Search for the cell housing the specified text and yield its [X, Y] center coordinate. 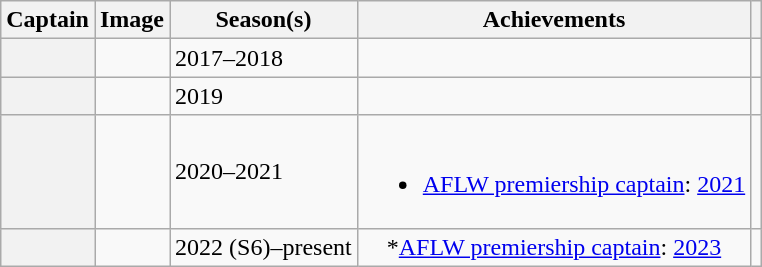
2019 [264, 96]
Season(s) [264, 20]
2017–2018 [264, 58]
2020–2021 [264, 172]
AFLW premiership captain: 2021 [554, 172]
Achievements [554, 20]
*AFLW premiership captain: 2023 [554, 247]
Captain [48, 20]
Image [132, 20]
2022 (S6)–present [264, 247]
